Determine the [x, y] coordinate at the center of the cell enclosing the given text.  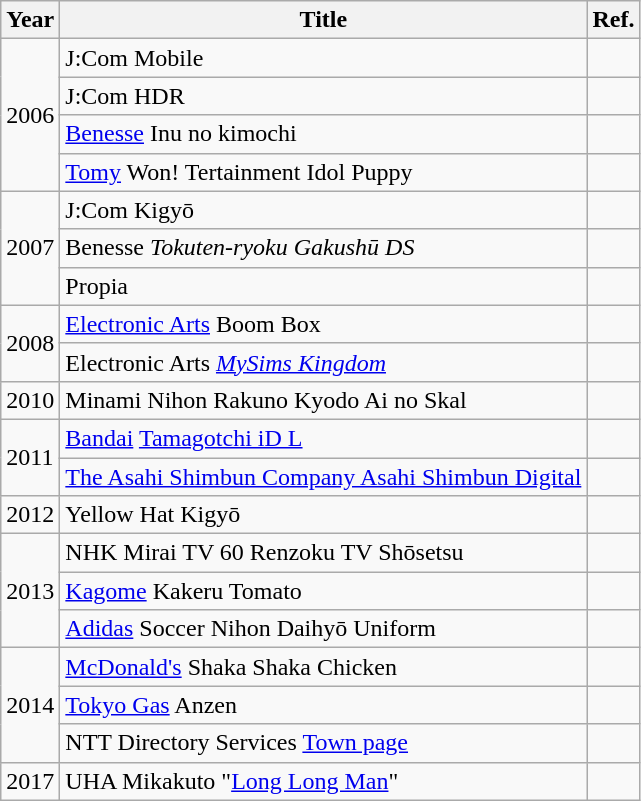
2012 [30, 515]
Propia [324, 286]
NTT Directory Services Town page [324, 743]
2014 [30, 705]
Ref. [614, 20]
The Asahi Shimbun Company Asahi Shimbun Digital [324, 477]
Year [30, 20]
Kagome Kakeru Tomato [324, 591]
Bandai Tamagotchi iD L [324, 438]
2008 [30, 343]
Title [324, 20]
Tomy Won! Tertainment Idol Puppy [324, 172]
J:Com HDR [324, 96]
NHK Mirai TV 60 Renzoku TV Shōsetsu [324, 553]
Minami Nihon Rakuno Kyodo Ai no Skal [324, 400]
2017 [30, 781]
Electronic Arts Boom Box [324, 324]
J:Com Mobile [324, 58]
2010 [30, 400]
2013 [30, 591]
Benesse Tokuten-ryoku Gakushū DS [324, 248]
McDonald's Shaka Shaka Chicken [324, 667]
J:Com Kigyō [324, 210]
Benesse Inu no kimochi [324, 134]
Adidas Soccer Nihon Daihyō Uniform [324, 629]
2007 [30, 248]
Electronic Arts MySims Kingdom [324, 362]
Yellow Hat Kigyō [324, 515]
2011 [30, 457]
2006 [30, 115]
UHA Mikakuto "Long Long Man" [324, 781]
Tokyo Gas Anzen [324, 705]
